For the text-containing cell, return its midpoint in (X, Y) coordinate format. 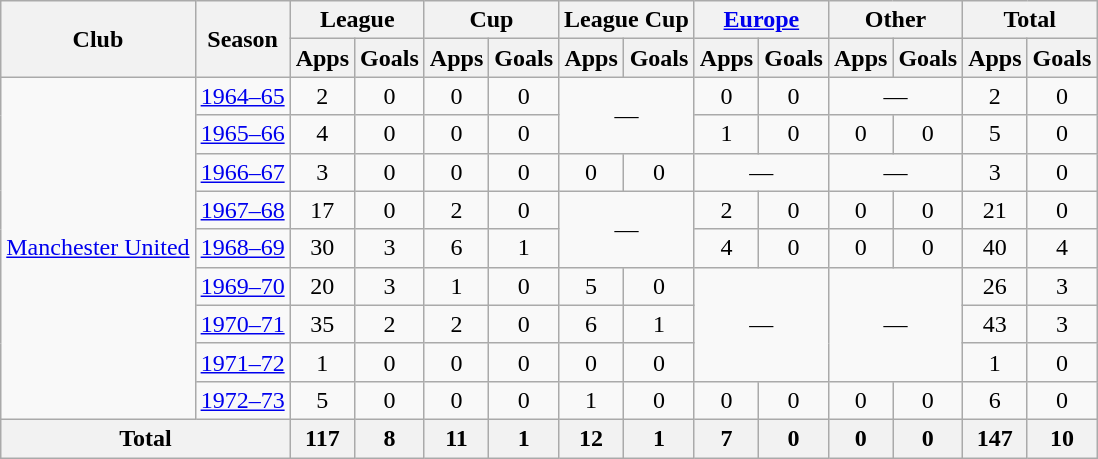
35 (322, 324)
8 (390, 438)
Club (98, 39)
1967–68 (242, 210)
Europe (761, 20)
43 (995, 324)
117 (322, 438)
1972–73 (242, 400)
10 (1062, 438)
26 (995, 286)
League (357, 20)
17 (322, 210)
Season (242, 39)
League Cup (627, 20)
1965–66 (242, 134)
1969–70 (242, 286)
1964–65 (242, 96)
Other (895, 20)
1966–67 (242, 172)
147 (995, 438)
Manchester United (98, 248)
20 (322, 286)
1970–71 (242, 324)
Cup (491, 20)
1971–72 (242, 362)
30 (322, 248)
40 (995, 248)
7 (726, 438)
1968–69 (242, 248)
21 (995, 210)
12 (592, 438)
11 (456, 438)
